Provide the (X, Y) coordinate of the cell's center where the given text is located.  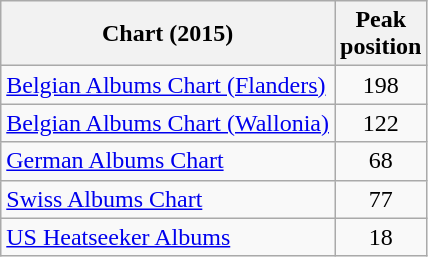
68 (380, 161)
198 (380, 85)
Peakposition (380, 34)
German Albums Chart (168, 161)
122 (380, 123)
Belgian Albums Chart (Wallonia) (168, 123)
18 (380, 237)
Belgian Albums Chart (Flanders) (168, 85)
Swiss Albums Chart (168, 199)
US Heatseeker Albums (168, 237)
77 (380, 199)
Chart (2015) (168, 34)
